From the cell containing the given text, extract its center point as (X, Y) coordinate. 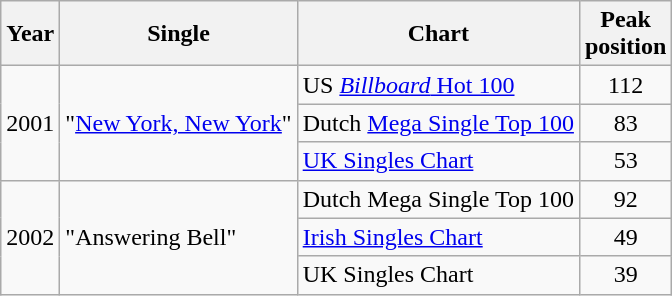
112 (625, 85)
39 (625, 275)
49 (625, 237)
"Answering Bell" (178, 237)
Year (30, 34)
83 (625, 123)
Single (178, 34)
53 (625, 161)
Irish Singles Chart (438, 237)
Chart (438, 34)
"New York, New York" (178, 123)
2001 (30, 123)
2002 (30, 237)
92 (625, 199)
US Billboard Hot 100 (438, 85)
Peakposition (625, 34)
